Determine the (x, y) coordinate at the center of the cell enclosing the given text.  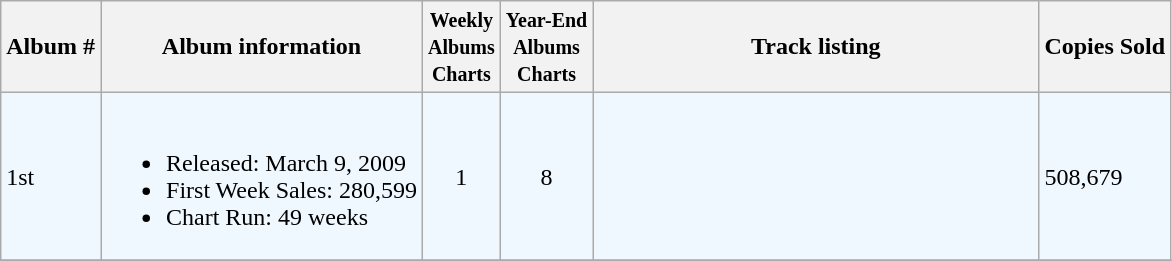
8 (546, 176)
Album information (261, 47)
Year-EndAlbumsCharts (546, 47)
Copies Sold (1105, 47)
WeeklyAlbumsCharts (462, 47)
Track listing (816, 47)
1 (462, 176)
Released: March 9, 2009First Week Sales: 280,599Chart Run: 49 weeks (261, 176)
508,679 (1105, 176)
Album # (51, 47)
1st (51, 176)
